Output the [x, y] coordinate of the center of the cell containing the given text.  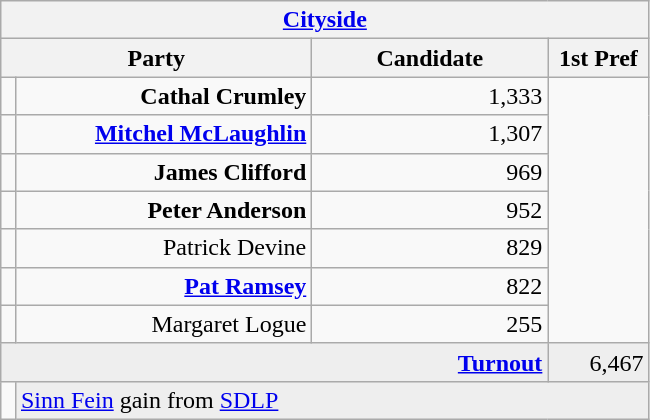
1,333 [430, 96]
952 [430, 210]
1st Pref [598, 58]
Party [156, 58]
969 [430, 172]
Margaret Logue [163, 324]
Cathal Crumley [163, 96]
Candidate [430, 58]
Sinn Fein gain from SDLP [332, 400]
Cityside [325, 20]
Mitchel McLaughlin [163, 134]
Turnout [274, 362]
Patrick Devine [163, 248]
6,467 [598, 362]
Pat Ramsey [163, 286]
James Clifford [163, 172]
1,307 [430, 134]
255 [430, 324]
Peter Anderson [163, 210]
829 [430, 248]
822 [430, 286]
